Output the [x, y] coordinate of the center of the cell containing the given text.  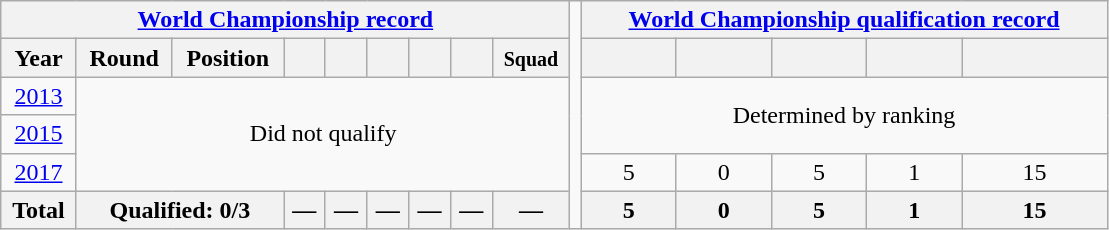
Squad [531, 58]
Year [39, 58]
Qualified: 0/3 [180, 210]
Did not qualify [323, 134]
2013 [39, 96]
Position [228, 58]
World Championship record [286, 20]
World Championship qualification record [844, 20]
Total [39, 210]
2015 [39, 134]
2017 [39, 172]
Determined by ranking [844, 115]
Round [124, 58]
